Scan for the cell matching the given text and deliver its (X, Y) coordinate at center. 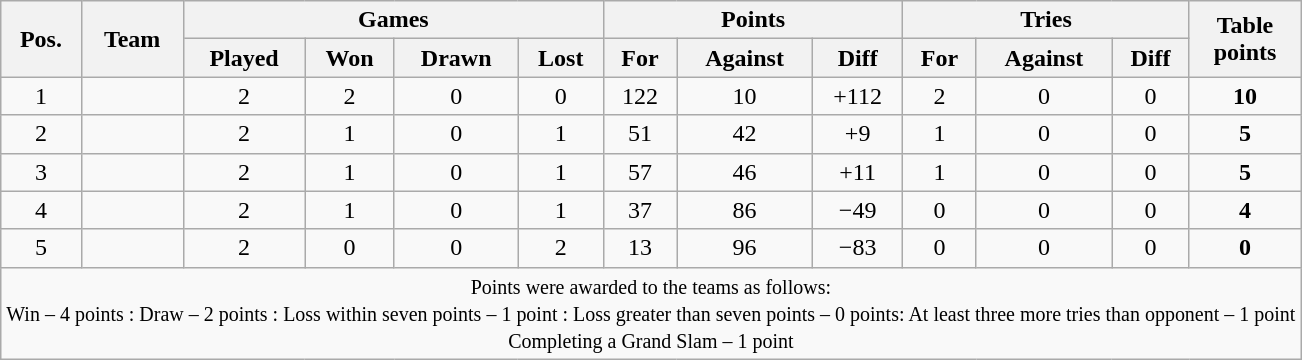
Tablepoints (1245, 39)
13 (640, 248)
Tries (1046, 20)
−49 (857, 210)
Drawn (456, 58)
37 (640, 210)
51 (640, 134)
Team (132, 39)
Won (350, 58)
96 (745, 248)
Games (393, 20)
+9 (857, 134)
−83 (857, 248)
+112 (857, 96)
Pos. (41, 39)
122 (640, 96)
Lost (560, 58)
86 (745, 210)
Points (752, 20)
57 (640, 172)
Played (244, 58)
42 (745, 134)
46 (745, 172)
3 (41, 172)
+11 (857, 172)
